Pinpoint the cell where the given text exists, returning its [x, y] midpoint coordinate. 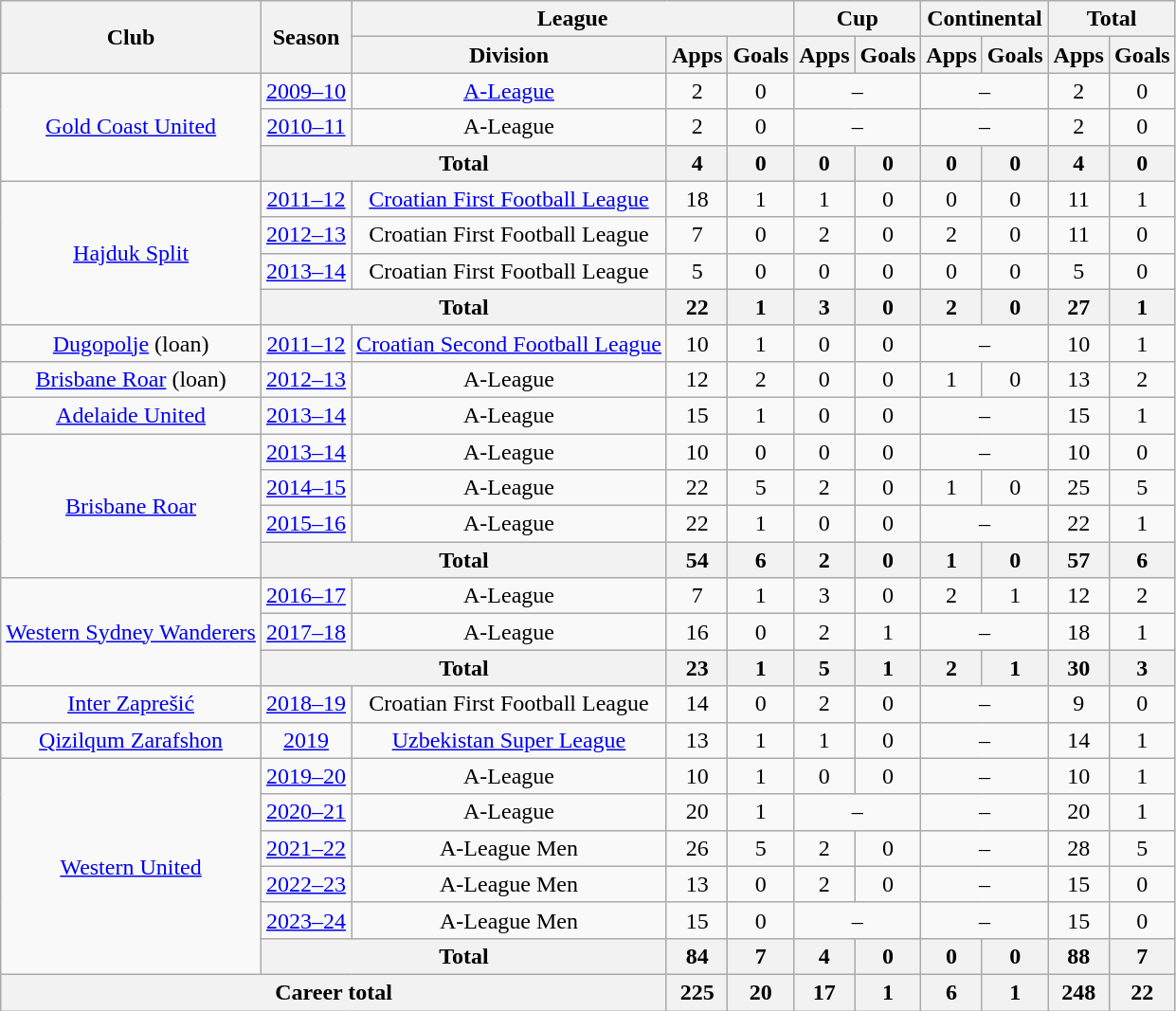
27 [1078, 307]
Qizilqum Zarafshon [131, 740]
88 [1078, 956]
Season [305, 37]
Brisbane Roar [131, 506]
2015–16 [305, 524]
Western United [131, 866]
Inter Zaprešić [131, 704]
17 [824, 992]
Uzbekistan Super League [508, 740]
2016–17 [305, 596]
Dugopolje (loan) [131, 343]
54 [697, 560]
57 [1078, 560]
2009–10 [305, 91]
26 [697, 848]
Western Sydney Wanderers [131, 632]
225 [697, 992]
Brisbane Roar (loan) [131, 379]
25 [1078, 488]
Hajduk Split [131, 253]
Division [508, 55]
2019–20 [305, 776]
2022–23 [305, 884]
28 [1078, 848]
Gold Coast United [131, 127]
30 [1078, 668]
2018–19 [305, 704]
2017–18 [305, 632]
Continental [985, 19]
Adelaide United [131, 415]
2010–11 [305, 127]
84 [697, 956]
9 [1078, 704]
Croatian Second Football League [508, 343]
Cup [858, 19]
Career total [334, 992]
League [572, 19]
2021–22 [305, 848]
23 [697, 668]
2014–15 [305, 488]
248 [1078, 992]
Club [131, 37]
2019 [305, 740]
2023–24 [305, 920]
2020–21 [305, 812]
16 [697, 632]
